Search for the cell housing the specified text and yield its (X, Y) center coordinate. 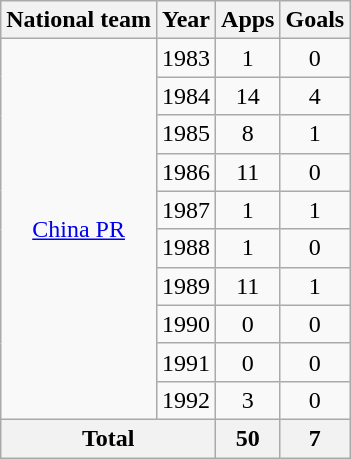
7 (315, 438)
1986 (186, 172)
1988 (186, 248)
Year (186, 20)
1983 (186, 58)
14 (248, 96)
50 (248, 438)
1991 (186, 362)
3 (248, 400)
8 (248, 134)
4 (315, 96)
Goals (315, 20)
China PR (79, 230)
Apps (248, 20)
1992 (186, 400)
1987 (186, 210)
1984 (186, 96)
Total (108, 438)
1990 (186, 324)
1989 (186, 286)
National team (79, 20)
1985 (186, 134)
